Scan for the cell matching the given text and deliver its (x, y) coordinate at center. 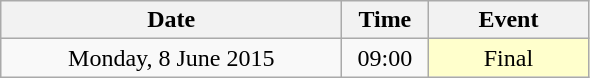
09:00 (385, 58)
Event (508, 20)
Date (172, 20)
Final (508, 58)
Monday, 8 June 2015 (172, 58)
Time (385, 20)
